Locate the cell with the specified text and output its (x, y) center coordinate. 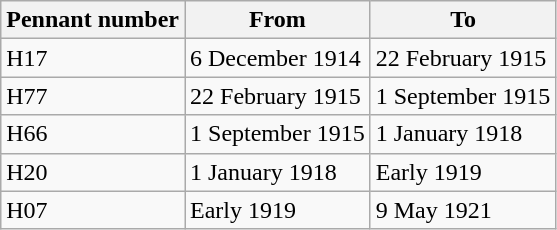
6 December 1914 (277, 58)
To (463, 20)
Pennant number (93, 20)
H66 (93, 134)
H07 (93, 210)
H17 (93, 58)
H77 (93, 96)
H20 (93, 172)
From (277, 20)
9 May 1921 (463, 210)
